Detect which cell encompasses the target text, then output its [X, Y] center coordinate. 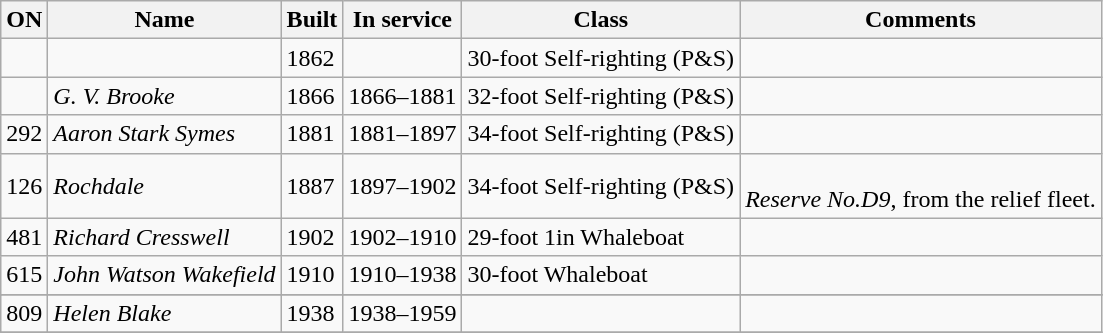
ON [24, 20]
1902 [312, 237]
Class [601, 20]
29-foot 1in Whaleboat [601, 237]
481 [24, 237]
Aaron Stark Symes [164, 134]
In service [402, 20]
Helen Blake [164, 313]
615 [24, 275]
1938–1959 [402, 313]
1887 [312, 186]
32-foot Self-righting (P&S) [601, 96]
1862 [312, 58]
1902–1910 [402, 237]
1897–1902 [402, 186]
Comments [921, 20]
Rochdale [164, 186]
1881 [312, 134]
Richard Cresswell [164, 237]
John Watson Wakefield [164, 275]
126 [24, 186]
1881–1897 [402, 134]
1866–1881 [402, 96]
1938 [312, 313]
809 [24, 313]
1866 [312, 96]
1910 [312, 275]
30-foot Self-righting (P&S) [601, 58]
292 [24, 134]
Built [312, 20]
1910–1938 [402, 275]
G. V. Brooke [164, 96]
30-foot Whaleboat [601, 275]
Reserve No.D9, from the relief fleet. [921, 186]
Name [164, 20]
